For the text-containing cell, return its midpoint in (X, Y) coordinate format. 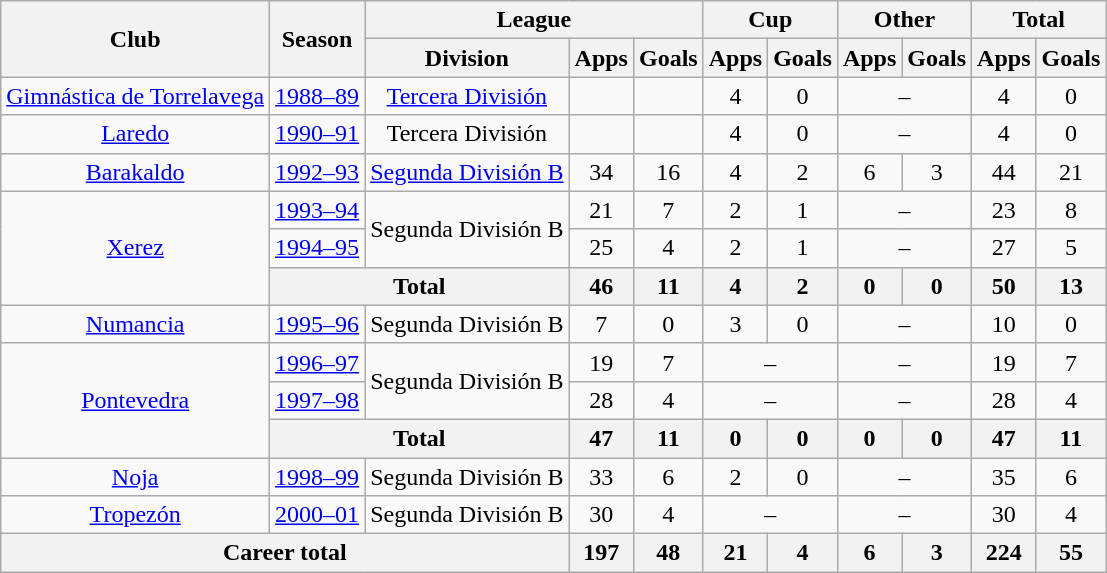
1998–99 (318, 477)
13 (1071, 286)
1990–91 (318, 134)
25 (601, 248)
Season (318, 39)
1996–97 (318, 362)
2000–01 (318, 515)
Club (136, 39)
Numancia (136, 324)
35 (1004, 477)
Cup (770, 20)
197 (601, 553)
8 (1071, 210)
224 (1004, 553)
44 (1004, 172)
Noja (136, 477)
10 (1004, 324)
16 (668, 172)
Laredo (136, 134)
33 (601, 477)
Career total (285, 553)
Division (467, 58)
1994–95 (318, 248)
46 (601, 286)
Pontevedra (136, 400)
1988–89 (318, 96)
48 (668, 553)
Gimnástica de Torrelavega (136, 96)
34 (601, 172)
1993–94 (318, 210)
Xerez (136, 248)
55 (1071, 553)
1992–93 (318, 172)
1997–98 (318, 400)
1995–96 (318, 324)
5 (1071, 248)
Tropezón (136, 515)
Barakaldo (136, 172)
50 (1004, 286)
League (534, 20)
23 (1004, 210)
27 (1004, 248)
Other (904, 20)
